Provide the (x, y) coordinate of the cell's center where the given text is located.  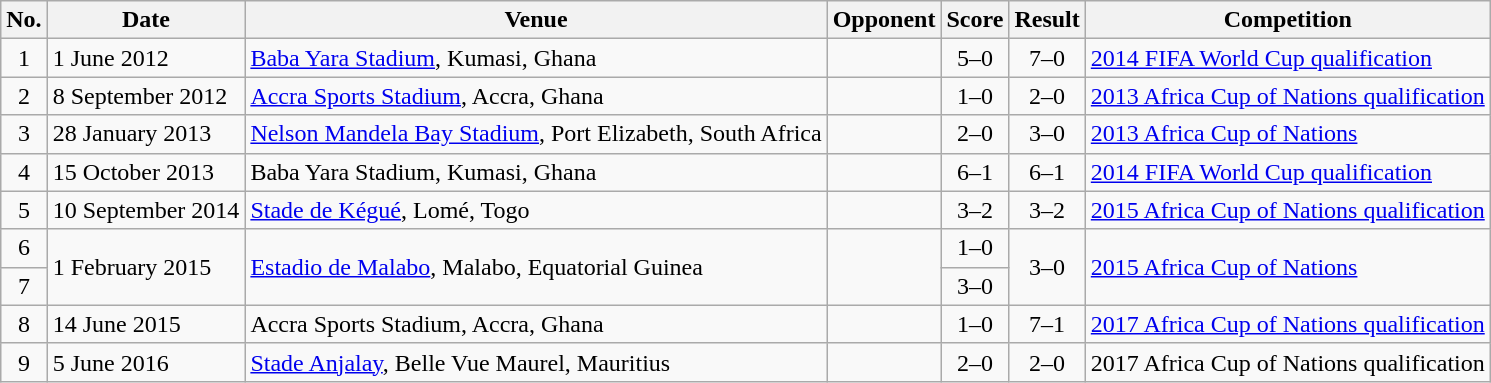
4 (24, 172)
8 September 2012 (146, 96)
9 (24, 362)
Estadio de Malabo, Malabo, Equatorial Guinea (536, 267)
2013 Africa Cup of Nations qualification (1288, 96)
6 (24, 248)
Stade Anjalay, Belle Vue Maurel, Mauritius (536, 362)
1 June 2012 (146, 58)
1 (24, 58)
8 (24, 324)
7 (24, 286)
7–1 (1047, 324)
2015 Africa Cup of Nations (1288, 267)
Stade de Kégué, Lomé, Togo (536, 210)
2015 Africa Cup of Nations qualification (1288, 210)
Result (1047, 20)
5 (24, 210)
2013 Africa Cup of Nations (1288, 134)
Date (146, 20)
Competition (1288, 20)
5 June 2016 (146, 362)
28 January 2013 (146, 134)
10 September 2014 (146, 210)
3 (24, 134)
5–0 (975, 58)
No. (24, 20)
15 October 2013 (146, 172)
2 (24, 96)
Nelson Mandela Bay Stadium, Port Elizabeth, South Africa (536, 134)
1 February 2015 (146, 267)
Score (975, 20)
Opponent (884, 20)
14 June 2015 (146, 324)
7–0 (1047, 58)
Venue (536, 20)
